Locate the cell with the specified text and output its [X, Y] center coordinate. 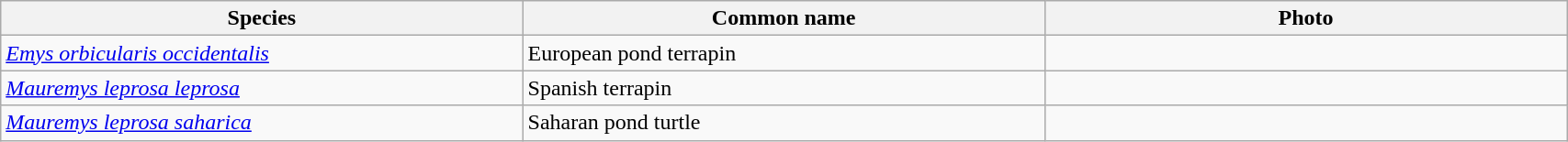
Emys orbicularis occidentalis [262, 53]
Mauremys leprosa saharica [262, 123]
Common name [784, 18]
Species [262, 18]
Spanish terrapin [784, 88]
Saharan pond turtle [784, 123]
European pond terrapin [784, 53]
Mauremys leprosa leprosa [262, 88]
Photo [1305, 18]
